Identify which cell holds the provided text, then report its [x, y] central coordinate. 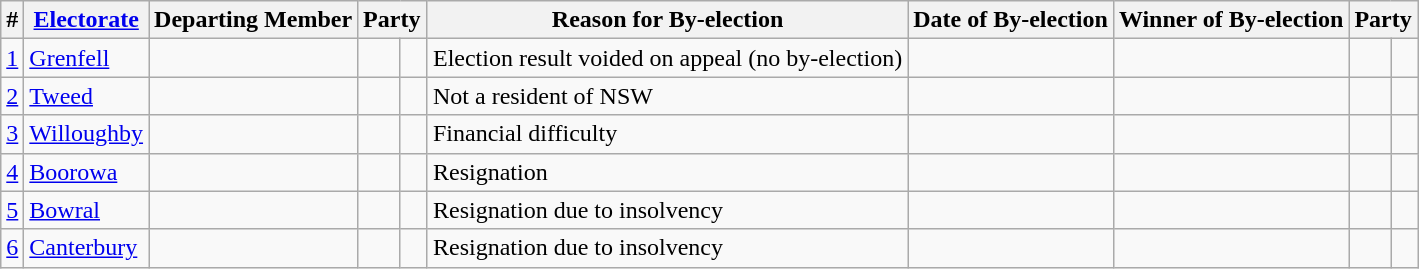
5 [12, 210]
Reason for By-election [667, 20]
Departing Member [254, 20]
Not a resident of NSW [667, 96]
Grenfell [86, 58]
Election result voided on appeal (no by-election) [667, 58]
Financial difficulty [667, 134]
# [12, 20]
1 [12, 58]
Bowral [86, 210]
Winner of By-election [1231, 20]
Tweed [86, 96]
Resignation [667, 172]
6 [12, 248]
Date of By-election [1011, 20]
2 [12, 96]
Willoughby [86, 134]
Boorowa [86, 172]
4 [12, 172]
Canterbury [86, 248]
3 [12, 134]
Electorate [86, 20]
